Identify which cell holds the provided text, then report its (x, y) central coordinate. 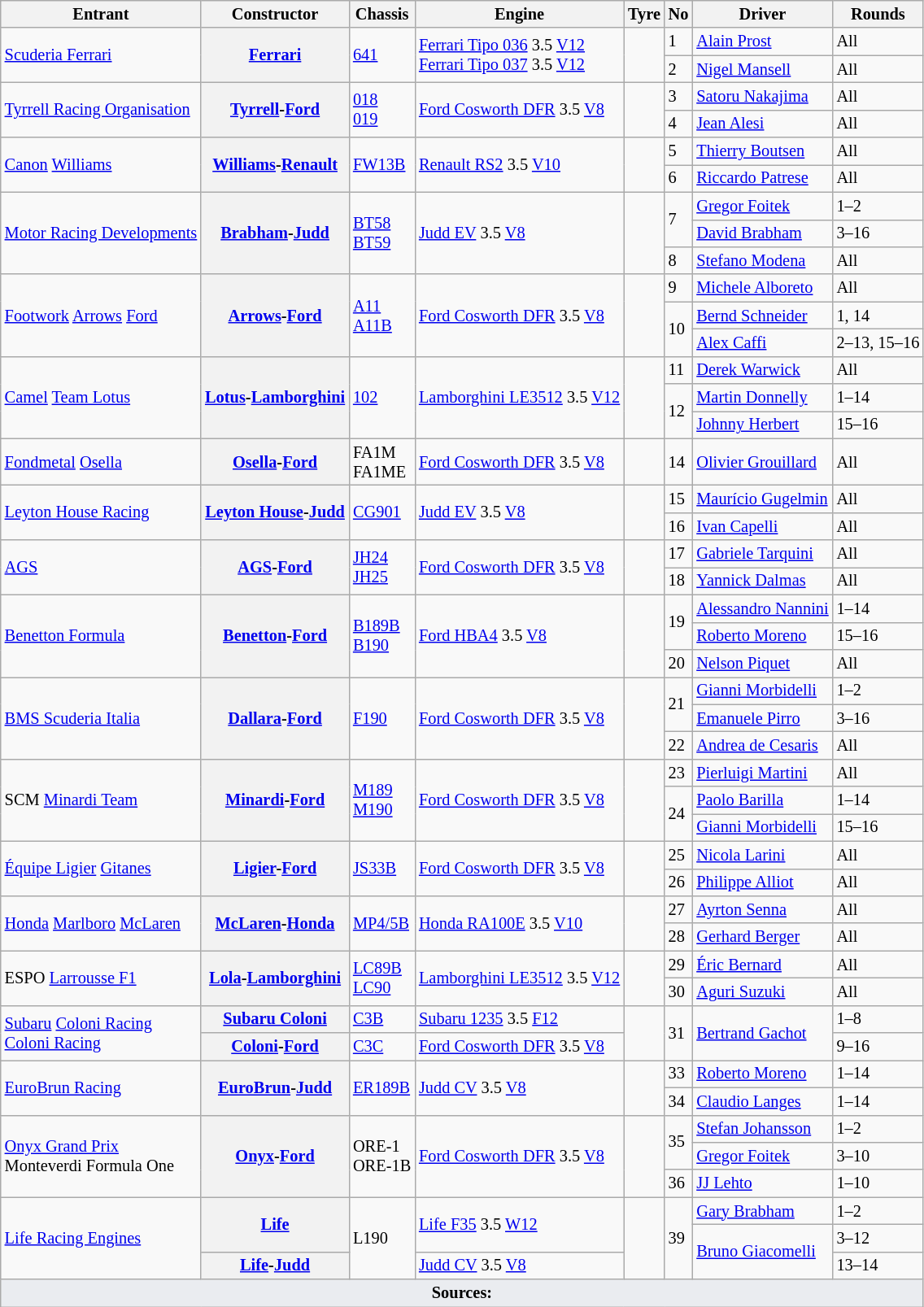
M189M190 (382, 800)
Claudio Langes (762, 1101)
Tyrrell Racing Organisation (101, 109)
Leyton House Racing (101, 512)
F190 (382, 717)
31 (678, 1033)
Lola-Lamborghini (275, 978)
9–16 (878, 1047)
Leyton House-Judd (275, 512)
SCM Minardi Team (101, 800)
23 (678, 773)
Ivan Capelli (762, 526)
Motor Racing Developments (101, 233)
Gary Brabham (762, 1211)
Martin Donnelly (762, 398)
Coloni-Ford (275, 1047)
Onyx-Ford (275, 1157)
Équipe Ligier Gitanes (101, 869)
Ayrton Senna (762, 909)
CG901 (382, 512)
Life F35 3.5 W12 (519, 1225)
5 (678, 151)
Jean Alesi (762, 124)
13–14 (878, 1266)
Tyre (644, 14)
Engine (519, 14)
Subaru 1235 3.5 F12 (519, 1019)
39 (678, 1238)
26 (678, 882)
3–12 (878, 1238)
MP4/5B (382, 922)
641 (382, 55)
22 (678, 745)
Williams-Renault (275, 164)
Derek Warwick (762, 370)
Maurício Gugelmin (762, 499)
Pierluigi Martini (762, 773)
Michele Alboreto (762, 288)
Aguri Suzuki (762, 991)
BMS Scuderia Italia (101, 717)
B189BB190 (382, 636)
Renault RS2 3.5 V10 (519, 164)
Andrea de Cesaris (762, 745)
Dallara-Ford (275, 717)
No (678, 14)
Éric Bernard (762, 965)
3–10 (878, 1156)
Honda RA100E 3.5 V10 (519, 922)
David Brabham (762, 233)
Olivier Grouillard (762, 462)
ESPO Larrousse F1 (101, 978)
EuroBrun Racing (101, 1087)
Ferrari (275, 55)
21 (678, 704)
AGS-Ford (275, 568)
2–13, 15–16 (878, 342)
FA1MFA1ME (382, 462)
Ferrari Tipo 036 3.5 V12Ferrari Tipo 037 3.5 V12 (519, 55)
7 (678, 220)
Stefano Modena (762, 260)
C3C (382, 1047)
Osella-Ford (275, 462)
Chassis (382, 14)
Lotus-Lamborghini (275, 397)
Emanuele Pirro (762, 718)
ORE-1ORE-1B (382, 1157)
1–10 (878, 1183)
34 (678, 1101)
30 (678, 991)
1, 14 (878, 316)
Alex Caffi (762, 342)
Sources: (462, 1293)
Alain Prost (762, 41)
Thierry Boutsen (762, 151)
102 (382, 397)
Philippe Alliot (762, 882)
Rounds (878, 14)
LC89BLC90 (382, 978)
Nicola Larini (762, 855)
Subaru Coloni (275, 1019)
Honda Marlboro McLaren (101, 922)
24 (678, 813)
2 (678, 69)
6 (678, 178)
19 (678, 621)
28 (678, 937)
Arrows-Ford (275, 316)
Camel Team Lotus (101, 397)
Onyx Grand Prix Monteverdi Formula One (101, 1157)
Ligier-Ford (275, 869)
Paolo Barilla (762, 800)
Entrant (101, 14)
Yannick Dalmas (762, 581)
Canon Williams (101, 164)
Riccardo Patrese (762, 178)
Ford HBA4 3.5 V8 (519, 636)
JS33B (382, 869)
JJ Lehto (762, 1183)
Life Racing Engines (101, 1238)
Satoru Nakajima (762, 96)
3 (678, 96)
Constructor (275, 14)
20 (678, 663)
Johnny Herbert (762, 425)
35 (678, 1142)
17 (678, 554)
18 (678, 581)
Gabriele Tarquini (762, 554)
Life (275, 1225)
11 (678, 370)
36 (678, 1183)
FW13B (382, 164)
10 (678, 329)
Stefan Johansson (762, 1129)
018019 (382, 109)
1–8 (878, 1019)
Benetton-Ford (275, 636)
Tyrrell-Ford (275, 109)
25 (678, 855)
Fondmetal Osella (101, 462)
Life-Judd (275, 1266)
EuroBrun-Judd (275, 1087)
AGS (101, 568)
4 (678, 124)
Driver (762, 14)
Bertrand Gachot (762, 1033)
JH24JH25 (382, 568)
14 (678, 462)
Subaru Coloni Racing Coloni Racing (101, 1033)
ER189B (382, 1087)
BT58BT59 (382, 233)
Gerhard Berger (762, 937)
27 (678, 909)
Minardi-Ford (275, 800)
16 (678, 526)
Nigel Mansell (762, 69)
Bruno Giacomelli (762, 1251)
Scuderia Ferrari (101, 55)
Nelson Piquet (762, 663)
Alessandro Nannini (762, 608)
15 (678, 499)
L190 (382, 1238)
29 (678, 965)
C3B (382, 1019)
1 (678, 41)
A11A11B (382, 316)
8 (678, 260)
33 (678, 1074)
Benetton Formula (101, 636)
McLaren-Honda (275, 922)
Footwork Arrows Ford (101, 316)
Bernd Schneider (762, 316)
9 (678, 288)
12 (678, 412)
Brabham-Judd (275, 233)
